Extract the (X, Y) coordinate from the center of the cell holding the provided text.  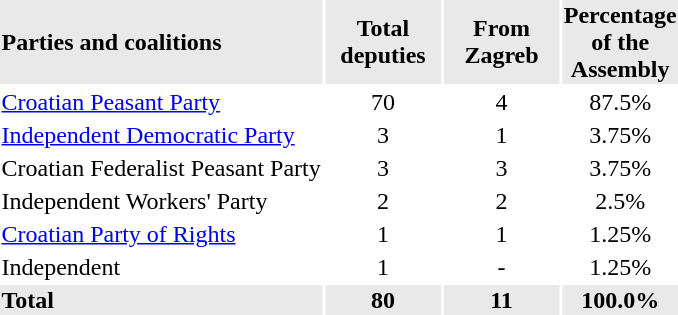
80 (383, 300)
Total deputies (383, 42)
- (502, 267)
70 (383, 102)
Croatian Federalist Peasant Party (161, 168)
From Zagreb (502, 42)
100.0% (620, 300)
Parties and coalitions (161, 42)
Percentage of the Assembly (620, 42)
Independent (161, 267)
Croatian Party of Rights (161, 234)
4 (502, 102)
Independent Workers' Party (161, 201)
11 (502, 300)
Total (161, 300)
2.5% (620, 201)
87.5% (620, 102)
Independent Democratic Party (161, 135)
Croatian Peasant Party (161, 102)
